From the cell containing the given text, extract its center point as [x, y] coordinate. 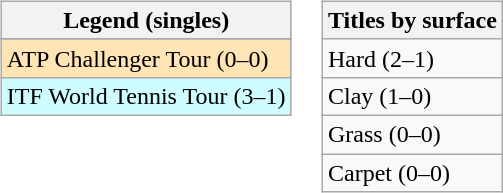
ITF World Tennis Tour (3–1) [146, 96]
Clay (1–0) [413, 96]
Titles by surface [413, 20]
Grass (0–0) [413, 134]
ATP Challenger Tour (0–0) [146, 58]
Legend (singles) [146, 20]
Hard (2–1) [413, 58]
Carpet (0–0) [413, 173]
